Capture the cell that displays the provided text and extract its [X, Y] central coordinate. 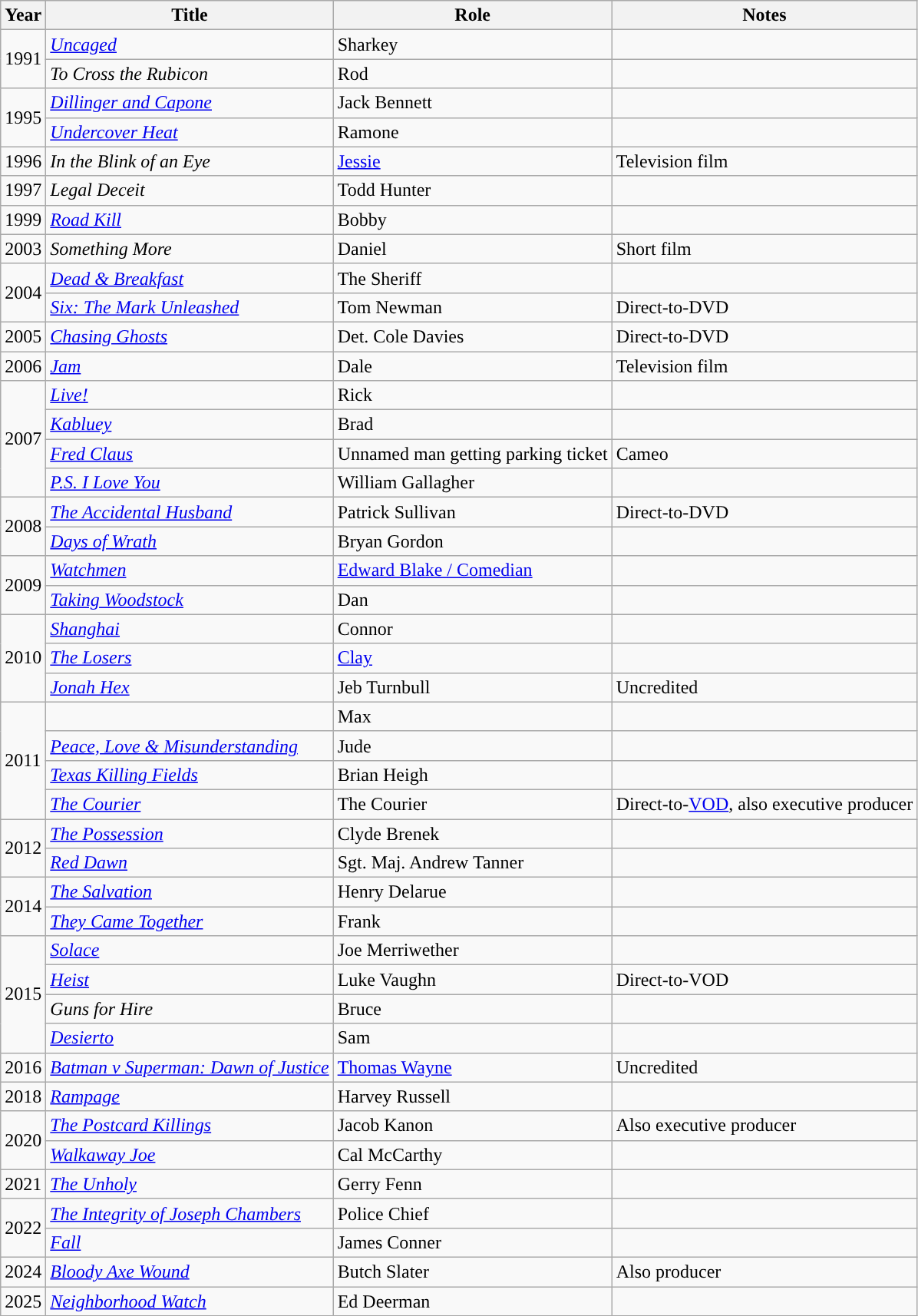
Fred Claus [190, 454]
Bloody Axe Wound [190, 1271]
Rod [473, 74]
Fall [190, 1242]
Undercover Heat [190, 132]
Clyde Brenek [473, 833]
1995 [23, 117]
Dale [473, 366]
Tom Newman [473, 307]
Jessie [473, 161]
Texas Killing Fields [190, 775]
2003 [23, 249]
Luke Vaughn [473, 980]
To Cross the Rubicon [190, 74]
Taking Woodstock [190, 600]
Henry Delarue [473, 892]
Direct-to-VOD [764, 980]
Connor [473, 629]
Butch Slater [473, 1271]
Brian Heigh [473, 775]
Bruce [473, 1009]
2008 [23, 527]
2014 [23, 907]
2016 [23, 1067]
Year [23, 15]
Harvey Russell [473, 1096]
Short film [764, 249]
Max [473, 716]
Neighborhood Watch [190, 1301]
Gerry Fenn [473, 1184]
Unnamed man getting parking ticket [473, 454]
Kabluey [190, 425]
The Losers [190, 658]
1999 [23, 220]
Road Kill [190, 220]
Role [473, 15]
P.S. I Love You [190, 483]
2020 [23, 1140]
Daniel [473, 249]
They Came Together [190, 921]
Also producer [764, 1271]
William Gallagher [473, 483]
Sam [473, 1038]
The Unholy [190, 1184]
Jonah Hex [190, 687]
Dillinger and Capone [190, 103]
Jacob Kanon [473, 1126]
Brad [473, 425]
2012 [23, 848]
Ed Deerman [473, 1301]
Thomas Wayne [473, 1067]
1997 [23, 190]
2010 [23, 658]
2022 [23, 1228]
The Integrity of Joseph Chambers [190, 1213]
Walkaway Joe [190, 1155]
Days of Wrath [190, 541]
2007 [23, 439]
2006 [23, 366]
Red Dawn [190, 863]
2009 [23, 585]
The Postcard Killings [190, 1126]
Cal McCarthy [473, 1155]
2011 [23, 760]
Edward Blake / Comedian [473, 570]
Cameo [764, 454]
Guns for Hire [190, 1009]
Uncaged [190, 45]
Bobby [473, 220]
Bryan Gordon [473, 541]
1991 [23, 59]
The Possession [190, 833]
2024 [23, 1271]
Sgt. Maj. Andrew Tanner [473, 863]
2018 [23, 1096]
Sharkey [473, 45]
2021 [23, 1184]
Dan [473, 600]
Todd Hunter [473, 190]
2004 [23, 293]
Rampage [190, 1096]
Frank [473, 921]
Peace, Love & Misunderstanding [190, 746]
Also executive producer [764, 1126]
Desierto [190, 1038]
Solace [190, 951]
Six: The Mark Unleashed [190, 307]
The Sheriff [473, 278]
2015 [23, 994]
James Conner [473, 1242]
2025 [23, 1301]
Chasing Ghosts [190, 336]
Patrick Sullivan [473, 512]
In the Blink of an Eye [190, 161]
Live! [190, 395]
Jack Bennett [473, 103]
Ramone [473, 132]
Direct-to-VOD, also executive producer [764, 804]
2005 [23, 336]
Police Chief [473, 1213]
The Salvation [190, 892]
Det. Cole Davies [473, 336]
Jam [190, 366]
Joe Merriwether [473, 951]
Something More [190, 249]
Rick [473, 395]
Dead & Breakfast [190, 278]
Title [190, 15]
Jeb Turnbull [473, 687]
Heist [190, 980]
Shanghai [190, 629]
Watchmen [190, 570]
Clay [473, 658]
Jude [473, 746]
Legal Deceit [190, 190]
Batman v Superman: Dawn of Justice [190, 1067]
Notes [764, 15]
1996 [23, 161]
The Accidental Husband [190, 512]
